Detect which cell encompasses the target text, then output its [X, Y] center coordinate. 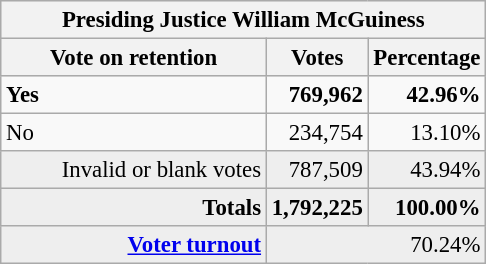
43.94% [427, 170]
787,509 [317, 170]
Votes [317, 58]
Totals [134, 208]
234,754 [317, 133]
769,962 [317, 95]
Voter turnout [134, 245]
1,792,225 [317, 208]
Yes [134, 95]
Vote on retention [134, 58]
Percentage [427, 58]
70.24% [376, 245]
No [134, 133]
100.00% [427, 208]
Invalid or blank votes [134, 170]
42.96% [427, 95]
Presiding Justice William McGuiness [244, 20]
13.10% [427, 133]
